Find where the given text appears and provide that cell's center as [x, y] coordinate. 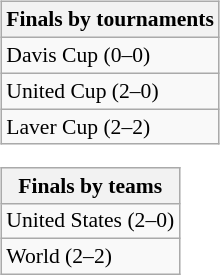
Laver Cup (2–2) [110, 127]
World (2–2) [90, 257]
Davis Cup (0–0) [110, 55]
Finals by teams [90, 185]
United States (2–0) [90, 221]
United Cup (2–0) [110, 91]
Finals by tournaments [110, 20]
